Detect which cell encompasses the target text, then output its [X, Y] center coordinate. 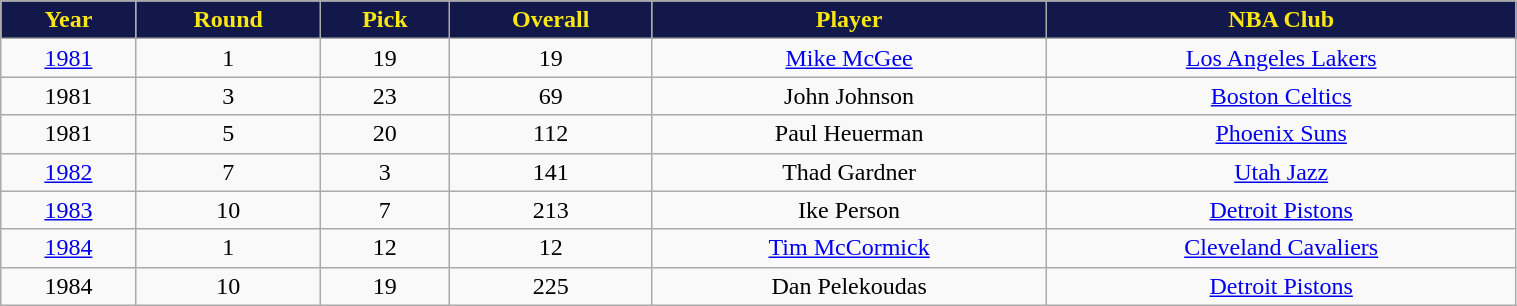
Paul Heuerman [849, 134]
Ike Person [849, 210]
Thad Gardner [849, 172]
5 [228, 134]
213 [550, 210]
20 [384, 134]
John Johnson [849, 96]
Overall [550, 20]
Cleveland Cavaliers [1281, 248]
69 [550, 96]
Year [68, 20]
141 [550, 172]
23 [384, 96]
Pick [384, 20]
Dan Pelekoudas [849, 286]
Tim McCormick [849, 248]
Mike McGee [849, 58]
Phoenix Suns [1281, 134]
Utah Jazz [1281, 172]
Round [228, 20]
NBA Club [1281, 20]
Boston Celtics [1281, 96]
Los Angeles Lakers [1281, 58]
Player [849, 20]
225 [550, 286]
112 [550, 134]
1982 [68, 172]
1983 [68, 210]
